Return [x, y] of the center of cell containing provided text 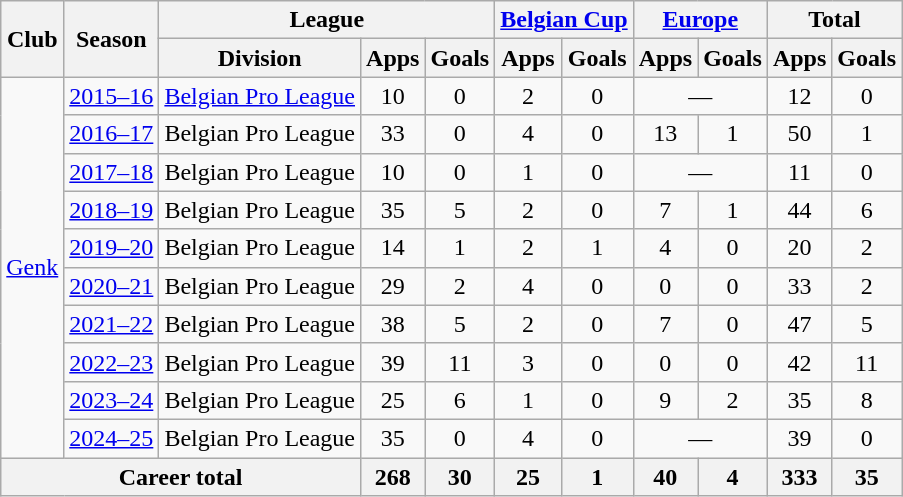
2017–18 [112, 172]
2021–22 [112, 324]
29 [393, 286]
Total [834, 20]
2019–20 [112, 248]
268 [393, 477]
Club [32, 39]
Season [112, 39]
8 [867, 400]
333 [799, 477]
2020–21 [112, 286]
44 [799, 210]
50 [799, 134]
9 [665, 400]
Career total [181, 477]
Genk [32, 268]
2022–23 [112, 362]
2024–25 [112, 438]
2018–19 [112, 210]
40 [665, 477]
38 [393, 324]
20 [799, 248]
Europe [700, 20]
30 [460, 477]
14 [393, 248]
Division [260, 58]
League [327, 20]
13 [665, 134]
3 [528, 362]
47 [799, 324]
2015–16 [112, 96]
2016–17 [112, 134]
2023–24 [112, 400]
12 [799, 96]
42 [799, 362]
Belgian Cup [564, 20]
